For the text-containing cell, return its midpoint in (X, Y) coordinate format. 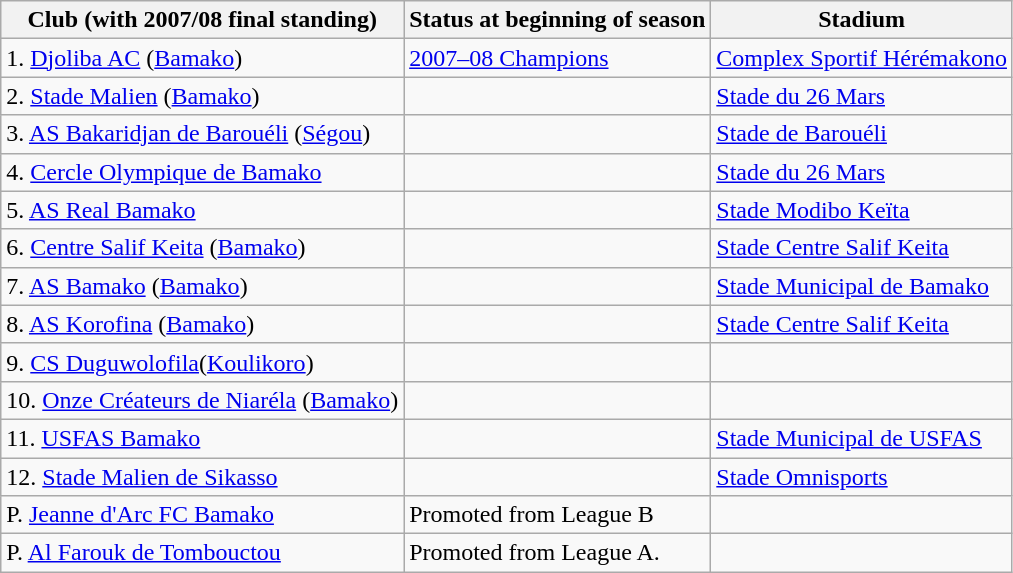
Stade de Barouéli (862, 134)
Club (with 2007/08 final standing) (202, 20)
2. Stade Malien (Bamako) (202, 96)
Stade Municipal de USFAS (862, 438)
6. Centre Salif Keita (Bamako) (202, 248)
4. Cercle Olympique de Bamako (202, 172)
8. AS Korofina (Bamako) (202, 324)
P. Jeanne d'Arc FC Bamako (202, 515)
3. AS Bakaridjan de Barouéli (Ségou) (202, 134)
1. Djoliba AC (Bamako) (202, 58)
12. Stade Malien de Sikasso (202, 477)
P. Al Farouk de Tombouctou (202, 553)
7. AS Bamako (Bamako) (202, 286)
Stade Municipal de Bamako (862, 286)
Stade Modibo Keïta (862, 210)
5. AS Real Bamako (202, 210)
11. USFAS Bamako (202, 438)
2007–08 Champions (558, 58)
Stade Omnisports (862, 477)
9. CS Duguwolofila(Koulikoro) (202, 362)
Stadium (862, 20)
Promoted from League B (558, 515)
Complex Sportif Hérémakono (862, 58)
10. Onze Créateurs de Niaréla (Bamako) (202, 400)
Promoted from League A. (558, 553)
Status at beginning of season (558, 20)
